Determine the [X, Y] coordinate at the center of the cell enclosing the given text.  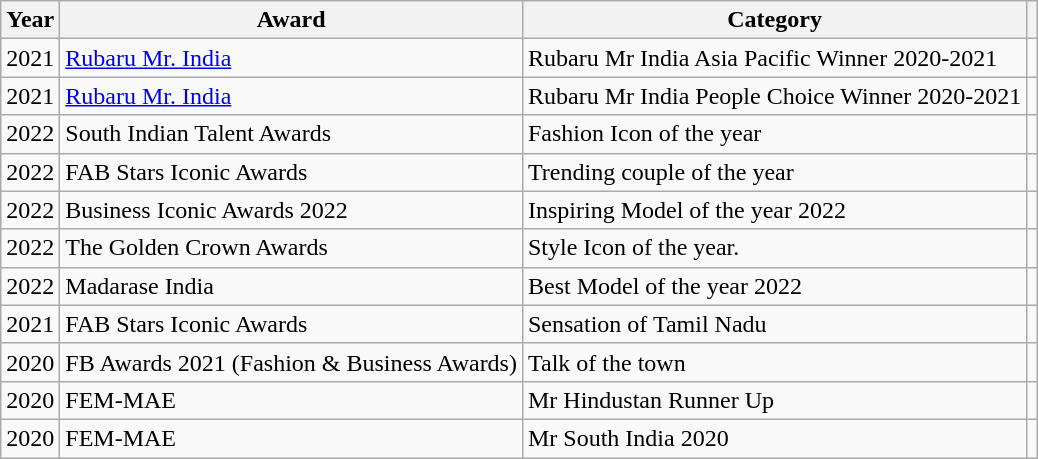
Best Model of the year 2022 [774, 286]
Rubaru Mr India Asia Pacific Winner 2020-2021 [774, 58]
Talk of the town [774, 362]
South Indian Talent Awards [292, 134]
Trending couple of the year [774, 172]
Category [774, 20]
Year [30, 20]
Business Iconic Awards 2022 [292, 210]
The Golden Crown Awards [292, 248]
Mr South India 2020 [774, 438]
Style Icon of the year. [774, 248]
FB Awards 2021 (Fashion & Business Awards) [292, 362]
Sensation of Tamil Nadu [774, 324]
Madarase India [292, 286]
Inspiring Model of the year 2022 [774, 210]
Award [292, 20]
Mr Hindustan Runner Up [774, 400]
Rubaru Mr India People Choice Winner 2020-2021 [774, 96]
Fashion Icon of the year [774, 134]
